Pinpoint the cell where the given text exists, returning its (x, y) midpoint coordinate. 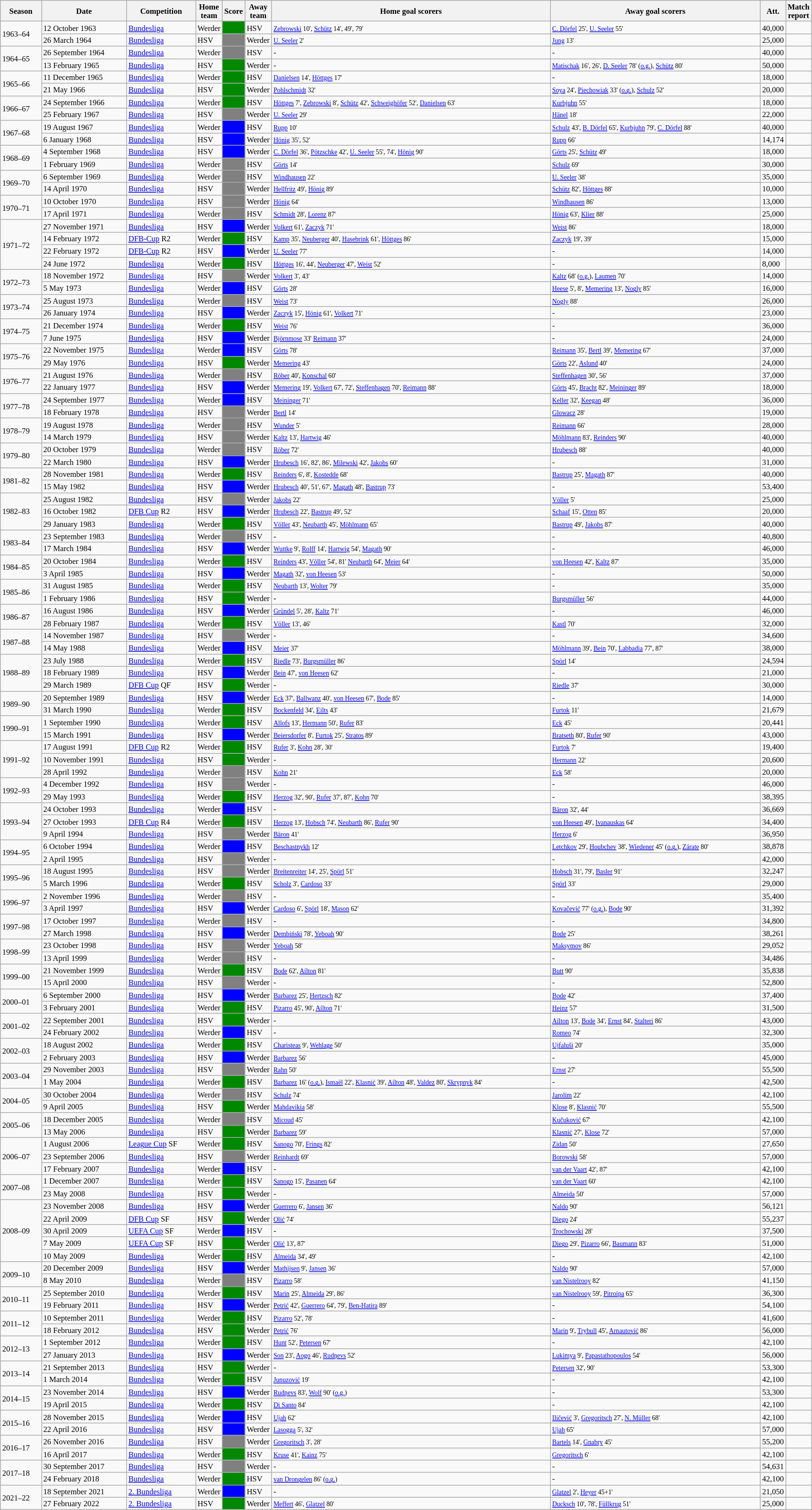
Kruse 41', Kainz 75' (411, 1454)
42,500 (773, 1082)
1982–83 (21, 511)
29,000 (773, 883)
Rupp 66' (655, 139)
16,000 (773, 288)
Reimann 35', Bertl 39', Memering 67' (655, 350)
28 February 1987 (84, 623)
1 March 2014 (84, 1380)
26,000 (773, 300)
Bode 42' (655, 995)
24 February 2002 (84, 1032)
6 January 1968 (84, 139)
1984–85 (21, 567)
Bäron 41' (411, 834)
35,838 (773, 970)
Röber 72' (411, 449)
30 September 2017 (84, 1466)
Romeo 74' (655, 1032)
Gregoritsch 6' (655, 1454)
37,400 (773, 995)
20 September 1989 (84, 697)
1972–73 (21, 282)
Eck 37', Ballwanz 40', von Heesen 67', Bode 85' (411, 697)
Keller 32', Keegan 48' (655, 400)
Almeida 34', 49' (411, 1255)
Wuttke 9', Rolff 14', Hartwig 54', Magath 90' (411, 548)
22,000 (773, 114)
Herzog 32', 90', Rufer 37', 87', Kohn 70' (411, 797)
Ujah 62' (411, 1417)
2010–11 (21, 1299)
1 May 2004 (84, 1082)
23 July 1988 (84, 660)
2 April 1995 (84, 859)
2008–09 (21, 1231)
17 October 1997 (84, 920)
Soya 24', Piechowiak 33' (o.g.), Schulz 52' (655, 89)
18 August 1995 (84, 871)
15 March 1991 (84, 734)
Scholz 3', Cardoso 33' (411, 883)
Furtok 7' (655, 747)
13 May 2006 (84, 1131)
Charisteas 9', Wehlage 50' (411, 1045)
44,000 (773, 598)
1971–72 (21, 245)
Bertl 14' (411, 412)
23,000 (773, 313)
5 May 1973 (84, 288)
37,500 (773, 1231)
Kaltz 68' (o.g.), Laumen 70' (655, 276)
21 August 1976 (84, 375)
15,000 (773, 238)
Spörl 14' (655, 660)
Klasnić 27', Klose 72' (655, 1131)
Glowacz 28' (655, 412)
Hänel 18' (655, 114)
29,052 (773, 945)
Weist 76' (411, 325)
Windhausen 86' (655, 201)
Kohn 21' (411, 772)
3 April 1985 (84, 573)
38,261 (773, 933)
1973–74 (21, 306)
Höttges 16', 44', Neuberger 47', Weist 52' (411, 263)
21,050 (773, 1491)
Pizarro 45', 90', Aílton 71' (411, 1007)
42,000 (773, 859)
Hermann 22' (655, 759)
14 May 1988 (84, 648)
28 November 1981 (84, 474)
Hunt 52', Petersen 67' (411, 1342)
Kurbjuhn 55' (655, 102)
13 February 1965 (84, 65)
Kučuković 67' (655, 1119)
1964–65 (21, 59)
17 February 2007 (84, 1169)
Iličević 3', Gregoritsch 27', N. Müller 68' (655, 1417)
2006–07 (21, 1156)
Völler 43', Neubarth 45', Möhlmann 65' (411, 523)
2001–02 (21, 1026)
16 October 1982 (84, 511)
28 April 1992 (84, 772)
35,400 (773, 896)
26 September 1964 (84, 52)
2014–15 (21, 1398)
Bode 25' (655, 933)
Ujah 65' (655, 1429)
23 October 1998 (84, 945)
Hellfritz 49', Hönig 89' (411, 189)
Schulz 43', B. Dörfel 65', Kurbjuhn 79', C. Dörfel 88' (655, 127)
1987–88 (21, 642)
27 February 2022 (84, 1503)
19 February 2011 (84, 1305)
34,486 (773, 958)
1995–96 (21, 877)
18 November 1972 (84, 276)
Reinhardt 69' (411, 1156)
Memering 43' (411, 362)
31,392 (773, 908)
Maksymov 86' (655, 945)
24 September 1966 (84, 102)
Mahdavikia 58' (411, 1106)
10 November 1991 (84, 759)
32,000 (773, 623)
Petrić 42', Guerrero 64', 79', Ben-Hatira 89' (411, 1305)
Cardoso 6', Spörl 18', Mason 62' (411, 908)
Zebrowski 10', Schütz 14', 49', 79' (411, 28)
16 August 1986 (84, 611)
U. Seeler 77' (411, 251)
DFB Cup R4 (161, 821)
55,237 (773, 1218)
1997–98 (21, 927)
DFB Cup QF (161, 685)
Micoud 45' (411, 1119)
36,669 (773, 809)
1970–71 (21, 207)
Barbarez 25', Hertzsch 82' (411, 995)
Heese 5', 8', Memering 13', Nogly 85' (655, 288)
van Drongelen 86' (o.g.) (411, 1479)
34,600 (773, 635)
Röber 40', Konschal 60' (411, 375)
Weist 86' (655, 226)
Riedle 73', Burgsmüller 86' (411, 660)
1 February 1986 (84, 598)
2 November 1996 (84, 896)
C. Dörfel 25', U. Seeler 55' (655, 28)
5 March 1996 (84, 883)
36,950 (773, 834)
9 April 2005 (84, 1106)
20,600 (773, 759)
45,000 (773, 1057)
Matischak 16', 26', D. Seeler 78' (o.g.), Schütz 80' (655, 65)
Reimann 66' (655, 424)
Möhlmann 39', Bein 70', Labbadia 77', 87' (655, 648)
1977–78 (21, 406)
41,150 (773, 1280)
van der Vaart 60' (655, 1181)
Kastl 70' (655, 623)
DFB Cup SF (161, 1218)
Spörl 33' (655, 883)
Home goal scorers (411, 11)
10 October 1970 (84, 201)
29 May 1993 (84, 797)
21 September 2013 (84, 1367)
2017–18 (21, 1472)
Pohlschmidt 32' (411, 89)
2002–03 (21, 1051)
Barbarez 59' (411, 1131)
Meffert 46', Glatzel 80' (411, 1503)
1992–93 (21, 790)
Mathijsen 9', Jansen 36' (411, 1268)
1967–68 (21, 133)
1990–91 (21, 728)
Görts 45', Bracht 82', Meininger 89' (655, 387)
Neubarth 13', Wolter 79' (411, 586)
7 May 2009 (84, 1243)
19,000 (773, 412)
Rufer 3', Kohn 28', 30' (411, 747)
14 March 1979 (84, 437)
21 May 1966 (84, 89)
53,400 (773, 486)
Herzog 6' (655, 834)
2007–08 (21, 1187)
Schulz 69' (655, 164)
20,441 (773, 722)
Kaltz 13', Hartwig 46' (411, 437)
14,174 (773, 139)
10,000 (773, 189)
Date (84, 11)
2012–13 (21, 1348)
51,000 (773, 1243)
Away team (258, 11)
Dembiński 78', Yeboah 90' (411, 933)
20 October 1979 (84, 449)
League Cup SF (161, 1144)
Hönig 35', 52' (411, 139)
1989–90 (21, 703)
14 April 1970 (84, 189)
Heinz 57' (655, 1007)
Gründel 5', 28', Kaltz 71' (411, 611)
Match report (799, 11)
18 August 2002 (84, 1045)
Schmidt 28', Lorenz 87' (411, 214)
Ernst 27' (655, 1069)
15 April 2000 (84, 983)
1 February 1969 (84, 164)
Jakobs 22' (411, 499)
23 September 2006 (84, 1156)
55,200 (773, 1441)
29 March 1989 (84, 685)
Riedle 37' (655, 685)
18 February 2012 (84, 1330)
Sanogo 15', Pasanen 64' (411, 1181)
Volkert 61', Zaczyk 71' (411, 226)
van der Vaart 42', 87' (655, 1169)
27 January 2013 (84, 1355)
1 September 2012 (84, 1342)
2000–01 (21, 1001)
Hönig 63', Klier 88' (655, 214)
Danielsen 14', Höttges 17' (411, 77)
24,594 (773, 660)
Rupp 10' (411, 127)
C. Dörfel 36', Pötzschke 42', U. Seeler 55', 74', Hönig 90' (411, 151)
7 June 1975 (84, 337)
1968–69 (21, 158)
Trochowski 28' (655, 1231)
1978–79 (21, 431)
23 September 1983 (84, 536)
31 March 1990 (84, 710)
8 May 2010 (84, 1280)
Zidan 50' (655, 1144)
12 October 1963 (84, 28)
18 February 1989 (84, 672)
19 April 2015 (84, 1404)
25 September 2010 (84, 1293)
Görts 28' (411, 288)
Burgsmüller 56' (655, 598)
3 April 1997 (84, 908)
Völler 13', 46' (411, 623)
Letchkov 29', Houbchev 38', Wiedener 45' (o.g.), Zárate 80' (655, 846)
56,121 (773, 1206)
Meier 37' (411, 648)
Pizarro 58' (411, 1280)
Di Santo 84' (411, 1404)
Petersen 32', 90' (655, 1367)
4 September 1968 (84, 151)
18 February 1978 (84, 412)
Junuzović 19' (411, 1380)
Weist 73' (411, 300)
Schaaf 15', Otten 85' (655, 511)
1966–67 (21, 108)
Competition (161, 11)
4 December 1992 (84, 784)
Björnmose 33' Reimann 37' (411, 337)
24 September 1977 (84, 400)
Att. (773, 11)
27 November 1971 (84, 226)
22 February 1972 (84, 251)
U. Seeler 38' (655, 177)
Season (21, 11)
Hrubesch 88' (655, 449)
24 October 1993 (84, 809)
van Nistelrooy 82' (655, 1280)
Jarolím 22' (655, 1094)
24 February 2018 (84, 1479)
14 February 1972 (84, 238)
Hönig 64' (411, 201)
21 November 1999 (84, 970)
Olić 74' (411, 1218)
Möhlmann 83', Reinders 90' (655, 437)
Guerrero 6', Jansen 36' (411, 1206)
Almeida 50' (655, 1194)
Hrubesch 16', 82', 86', Milewski 42', Jakobs 60' (411, 462)
13 April 1999 (84, 958)
1969–70 (21, 183)
19,400 (773, 747)
Görts 22', Aslund 40' (655, 362)
Bein 47', von Heesen 62' (411, 672)
Herzog 13', Hobsch 74', Neubarth 86', Rufer 90' (411, 821)
Bockenfeld 34', Eilts 43' (411, 710)
41,600 (773, 1317)
31,000 (773, 462)
34,400 (773, 821)
Klose 8', Klasnić 70' (655, 1106)
Meininger 71' (411, 400)
Beschastnykh 12' (411, 846)
30 April 2009 (84, 1231)
1999–00 (21, 977)
54,100 (773, 1305)
Zaczyk 19', 39' (655, 238)
2016–17 (21, 1448)
Sanogo 70', Frings 82' (411, 1144)
6 September 1969 (84, 177)
34,800 (773, 920)
Borowski 58' (655, 1156)
31 August 1985 (84, 586)
Steffenhagen 30', 56' (655, 375)
Glatzel 2', Heyer 45+1' (655, 1491)
Bode 62', Aílton 81' (411, 970)
21,679 (773, 710)
26 January 1974 (84, 313)
1983–84 (21, 542)
22 September 2001 (84, 1020)
Memering 19', Volkert 67', 72', Steffenhagen 70', Reimann 88' (411, 387)
2009–10 (21, 1274)
Nogly 88' (655, 300)
22 November 1975 (84, 350)
von Heesen 49', Ivanauskas 64' (655, 821)
1 December 2007 (84, 1181)
27 October 1993 (84, 821)
Windhausen 22' (411, 177)
25 February 1967 (84, 114)
von Heesen 42', Kaltz 87' (655, 561)
1974–75 (21, 331)
Bartels 14', Gnabry 45' (655, 1441)
27 March 1998 (84, 933)
1965–66 (21, 83)
Away goal scorers (655, 11)
Diego 29', Pizarro 66', Baumann 83' (655, 1243)
Pizarro 52', 78' (411, 1317)
36,300 (773, 1293)
10 May 2009 (84, 1255)
22 April 2009 (84, 1218)
25 August 1973 (84, 300)
8,000 (773, 263)
22 January 1977 (84, 387)
Schulz 74' (411, 1094)
Marin 25', Almeida 29', 86' (411, 1293)
Score (233, 11)
2021–22 (21, 1497)
22 April 2016 (84, 1429)
Yeboah 58' (411, 945)
38,395 (773, 797)
Reinders 6', 8', Kostedde 68' (411, 474)
1994–95 (21, 852)
Hobsch 31', 79', Basler 91' (655, 871)
Reinders 43', Völler 54', 81' Neubarth 64', Meier 64' (411, 561)
2 February 2003 (84, 1057)
14 November 1987 (84, 635)
Allofs 13', Hermann 50', Rufer 83' (411, 722)
Görts 14' (411, 164)
Jung 13' (655, 40)
1988–89 (21, 672)
1991–92 (21, 759)
Eck 58' (655, 772)
31,500 (773, 1007)
25 August 1982 (84, 499)
1986–87 (21, 617)
21,000 (773, 672)
U. Seeler 29' (411, 114)
21 December 1974 (84, 325)
1 September 1990 (84, 722)
30 October 2004 (84, 1094)
Butt 90' (655, 970)
Görts 78' (411, 350)
1996–97 (21, 902)
29 May 1976 (84, 362)
1993–94 (21, 821)
20 October 1984 (84, 561)
32,247 (773, 871)
1963–64 (21, 34)
van Nistelrooy 59', Pitroipa 65' (655, 1293)
Kovačević 77' (o.g.), Bode 90' (655, 908)
38,878 (773, 846)
20 December 2009 (84, 1268)
Gregoritsch 3', 28' (411, 1441)
2013–14 (21, 1373)
Marin 9', Trybull 45', Arnautović 86' (655, 1330)
38,000 (773, 648)
40,800 (773, 536)
Ujfaluši 20' (655, 1045)
Rahn 50' (411, 1069)
Diego 24' (655, 1218)
1 August 2006 (84, 1144)
26 November 2016 (84, 1441)
19 August 1967 (84, 127)
Bastrup 49', Jakobs 87' (655, 523)
22 March 1980 (84, 462)
1998–99 (21, 951)
18 September 2021 (84, 1491)
9 April 1994 (84, 834)
54,631 (773, 1466)
Zaczyk 15', Hönig 61', Volkert 71' (411, 313)
2003–04 (21, 1076)
52,800 (773, 983)
Lukimya 9', Papastathopoulos 54' (655, 1355)
18 December 2005 (84, 1119)
1985–86 (21, 592)
24 June 1972 (84, 263)
Kamp 35', Neuberger 40', Hasebrink 61', Höttges 86' (411, 238)
32,300 (773, 1032)
Olić 13', 87' (411, 1243)
U. Seeler 2' (411, 40)
27,650 (773, 1144)
Barbarez 16' (o.g.), Ismaël 22', Klasnić 39', Aílton 48', Valdez 80', Skrypnyk 84' (411, 1082)
Völler 5' (655, 499)
Aílton 13', Bode 34', Ernst 84', Stalteri 86' (655, 1020)
11 December 1965 (84, 77)
2005–06 (21, 1125)
16 April 2017 (84, 1454)
6 September 2000 (84, 995)
Breitenreiter 14', 25', Spörl 51' (411, 871)
17 April 1971 (84, 214)
1979–80 (21, 455)
2011–12 (21, 1323)
Petrić 76' (411, 1330)
Son 23', Aogo 46', Rudņevs 52' (411, 1355)
15 May 1982 (84, 486)
Bratseth 80', Rufer 90' (655, 734)
6 October 1994 (84, 846)
Magath 32', von Heesen 53' (411, 573)
Höttges 7', Zebrowski 8', Schütz 42', Schweighöfer 52', Danielsen 63' (411, 102)
17 March 1984 (84, 548)
23 November 2014 (84, 1392)
3 February 2001 (84, 1007)
1975–76 (21, 356)
28 November 2015 (84, 1417)
Eck 45' (655, 722)
26 March 1964 (84, 40)
Beiersdorfer 8', Furtok 25', Stratos 89' (411, 734)
Hrubesch 40', 51', 67', Magath 48', Bastrup 73' (411, 486)
Volkert 3', 43' (411, 276)
Hrubesch 22', Bastrup 49', 52' (411, 511)
1976–77 (21, 381)
2004–05 (21, 1100)
19 August 1978 (84, 424)
29 November 2003 (84, 1069)
Home team (209, 11)
1981–82 (21, 480)
Ducksch 10', 78', Füllkrug 51' (655, 1503)
23 November 2008 (84, 1206)
23 May 2008 (84, 1194)
17 August 1991 (84, 747)
Lasogga 5', 32' (411, 1429)
Bastrup 25', Magath 87' (655, 474)
Rudņevs 83', Wolf 90' (o.g.) (411, 1392)
2015–16 (21, 1423)
Bäron 32', 44' (655, 809)
Furtok 11' (655, 710)
Görts 25', Schütz 49' (655, 151)
Schütz 82', Höttges 88' (655, 189)
10 September 2011 (84, 1317)
Barbarez 56' (411, 1057)
29 January 1983 (84, 523)
13,000 (773, 201)
28,000 (773, 424)
Wunder 5' (411, 424)
